Search for the cell housing the specified text and yield its (X, Y) center coordinate. 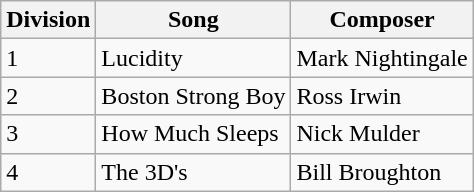
Ross Irwin (382, 96)
The 3D's (194, 172)
Boston Strong Boy (194, 96)
Composer (382, 20)
Bill Broughton (382, 172)
4 (48, 172)
1 (48, 58)
3 (48, 134)
Lucidity (194, 58)
2 (48, 96)
Nick Mulder (382, 134)
Division (48, 20)
How Much Sleeps (194, 134)
Mark Nightingale (382, 58)
Song (194, 20)
